Search for the cell housing the specified text and yield its (X, Y) center coordinate. 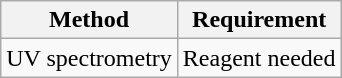
UV spectrometry (90, 58)
Method (90, 20)
Reagent needed (259, 58)
Requirement (259, 20)
